Return the [x, y] coordinate for the center point of the cell that contains the specified text.  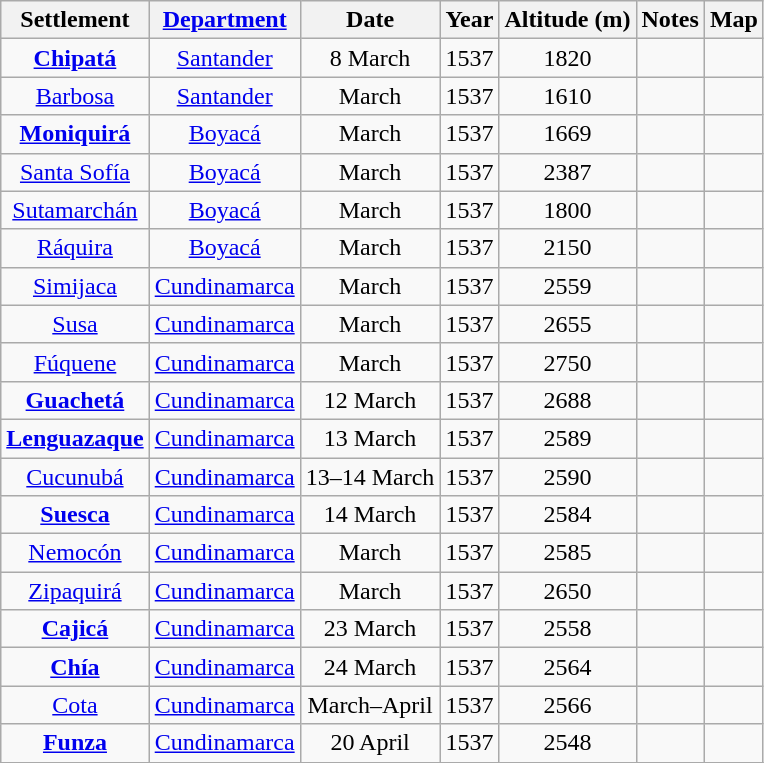
2655 [568, 324]
23 March [370, 629]
13 March [370, 438]
24 March [370, 667]
Altitude (m) [568, 20]
2558 [568, 629]
Map [734, 20]
12 March [370, 400]
2150 [568, 248]
Zipaquirá [75, 591]
Date [370, 20]
2585 [568, 553]
Cajicá [75, 629]
2584 [568, 515]
Nemocón [75, 553]
Cota [75, 705]
March–April [370, 705]
Settlement [75, 20]
2688 [568, 400]
20 April [370, 743]
Chía [75, 667]
Fúquene [75, 362]
Chipatá [75, 58]
2590 [568, 477]
Sutamarchán [75, 210]
Barbosa [75, 96]
1610 [568, 96]
Department [224, 20]
Susa [75, 324]
2387 [568, 172]
Suesca [75, 515]
2750 [568, 362]
2650 [568, 591]
Notes [670, 20]
2564 [568, 667]
Funza [75, 743]
1669 [568, 134]
Santa Sofía [75, 172]
2548 [568, 743]
Ráquira [75, 248]
Guachetá [75, 400]
8 March [370, 58]
2589 [568, 438]
Year [470, 20]
1820 [568, 58]
Cucunubá [75, 477]
Lenguazaque [75, 438]
Moniquirá [75, 134]
14 March [370, 515]
Simijaca [75, 286]
2559 [568, 286]
13–14 March [370, 477]
2566 [568, 705]
1800 [568, 210]
